Search for the cell housing the specified text and yield its [x, y] center coordinate. 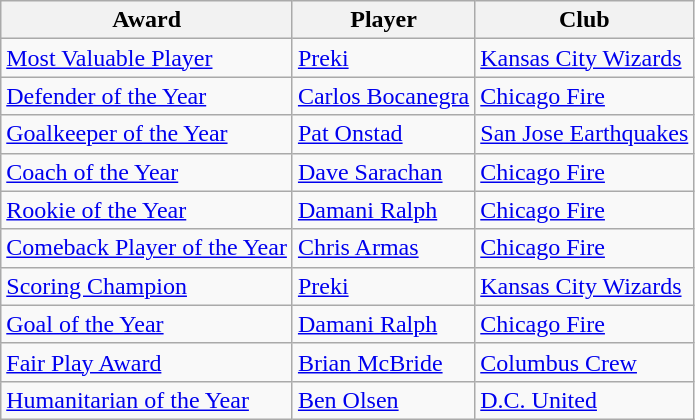
Comeback Player of the Year [147, 248]
Dave Sarachan [383, 172]
Chris Armas [383, 248]
Ben Olsen [383, 400]
Goalkeeper of the Year [147, 134]
Award [147, 20]
Defender of the Year [147, 96]
Most Valuable Player [147, 58]
Goal of the Year [147, 324]
D.C. United [584, 400]
Club [584, 20]
Pat Onstad [383, 134]
Carlos Bocanegra [383, 96]
Coach of the Year [147, 172]
Fair Play Award [147, 362]
Humanitarian of the Year [147, 400]
Player [383, 20]
Rookie of the Year [147, 210]
Brian McBride [383, 362]
Scoring Champion [147, 286]
San Jose Earthquakes [584, 134]
Columbus Crew [584, 362]
